For the text-containing cell, return its midpoint in [X, Y] coordinate format. 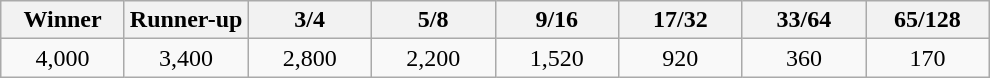
17/32 [681, 20]
920 [681, 58]
360 [804, 58]
4,000 [63, 58]
33/64 [804, 20]
Runner-up [186, 20]
2,200 [433, 58]
Winner [63, 20]
1,520 [557, 58]
9/16 [557, 20]
65/128 [928, 20]
2,800 [310, 58]
170 [928, 58]
5/8 [433, 20]
3/4 [310, 20]
3,400 [186, 58]
